Return the (X, Y) coordinate for the center point of the cell that contains the specified text.  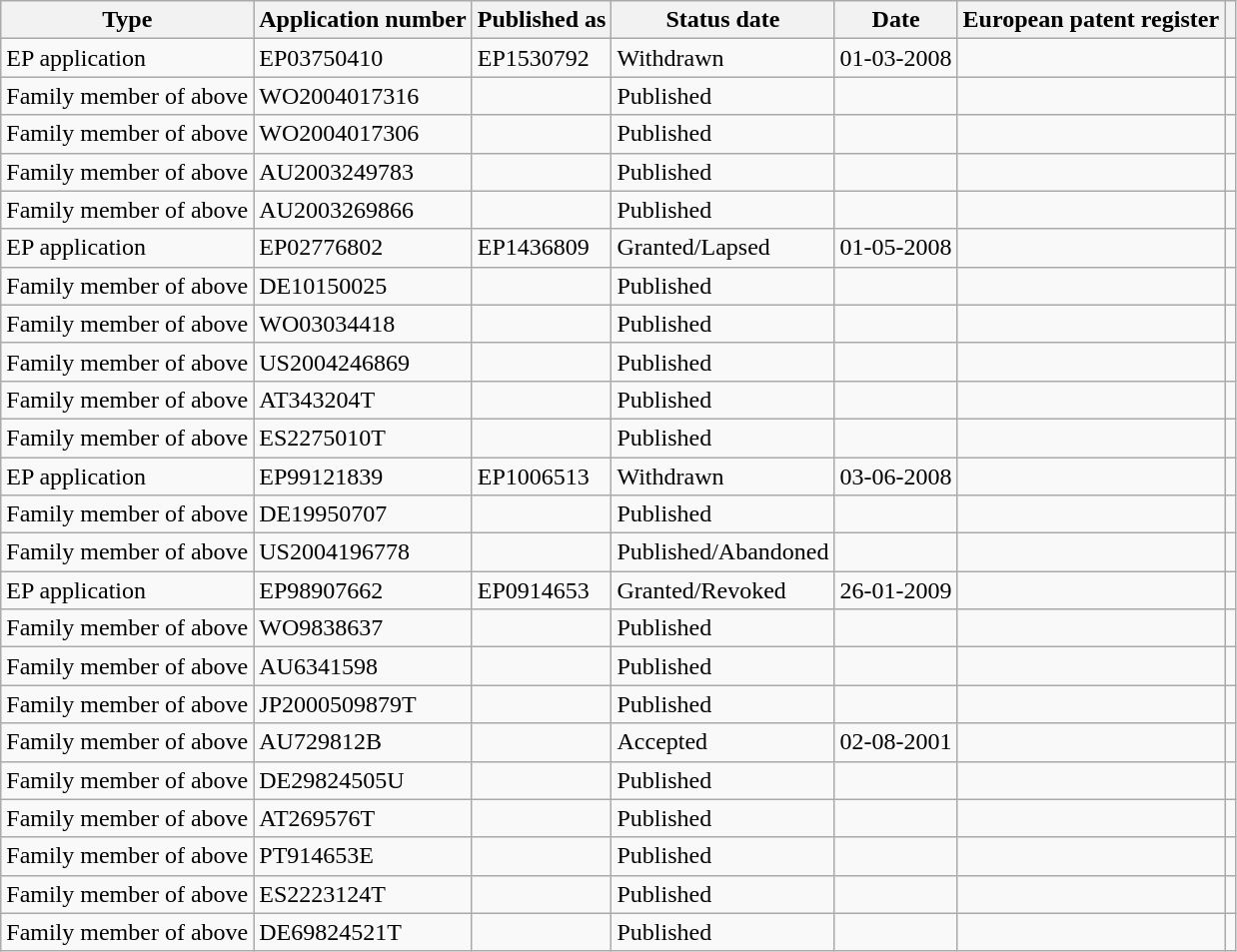
EP99121839 (363, 476)
Date (895, 20)
EP0914653 (542, 590)
EP98907662 (363, 590)
WO2004017306 (363, 134)
03-06-2008 (895, 476)
EP1436809 (542, 248)
Granted/Lapsed (723, 248)
JP2000509879T (363, 704)
European patent register (1091, 20)
Type (128, 20)
01-03-2008 (895, 58)
26-01-2009 (895, 590)
AU2003249783 (363, 172)
AT269576T (363, 818)
US2004196778 (363, 552)
ES2223124T (363, 894)
AU729812B (363, 742)
DE10150025 (363, 286)
AT343204T (363, 400)
Application number (363, 20)
EP03750410 (363, 58)
Published/Abandoned (723, 552)
EP1530792 (542, 58)
AU2003269866 (363, 210)
Accepted (723, 742)
WO9838637 (363, 628)
DE19950707 (363, 514)
WO03034418 (363, 324)
01-05-2008 (895, 248)
DE29824505U (363, 780)
EP02776802 (363, 248)
02-08-2001 (895, 742)
AU6341598 (363, 666)
Published as (542, 20)
WO2004017316 (363, 96)
Status date (723, 20)
US2004246869 (363, 362)
Granted/Revoked (723, 590)
PT914653E (363, 856)
DE69824521T (363, 932)
EP1006513 (542, 476)
ES2275010T (363, 438)
